Identify which cell holds the provided text, then report its (x, y) central coordinate. 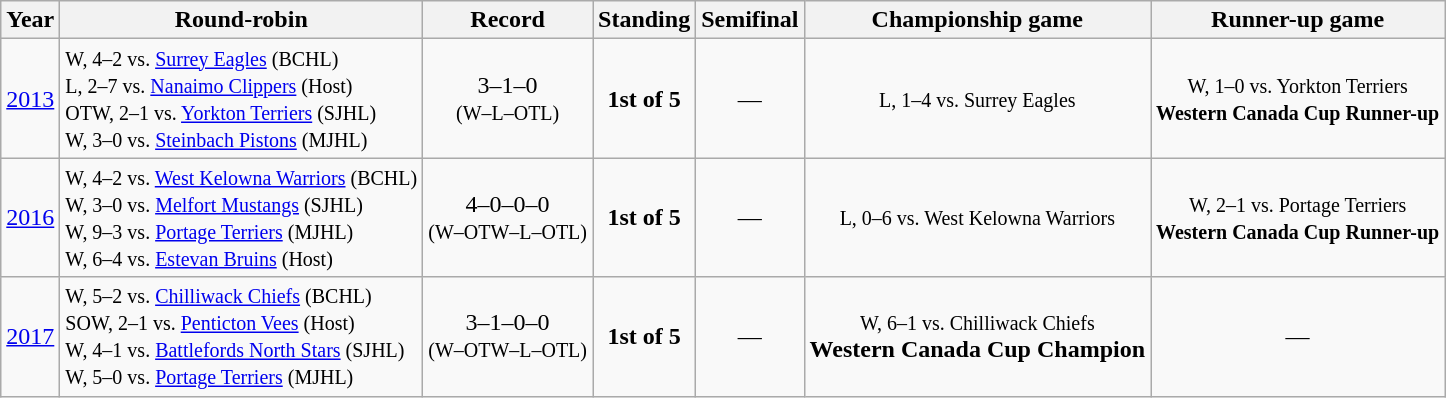
Championship game (977, 20)
Round-robin (242, 20)
W, 4–2 vs. Surrey Eagles (BCHL)L, 2–7 vs. Nanaimo Clippers (Host)OTW, 2–1 vs. Yorkton Terriers (SJHL)W, 3–0 vs. Steinbach Pistons (MJHL) (242, 98)
W, 2–1 vs. Portage TerriersWestern Canada Cup Runner-up (1298, 218)
W, 1–0 vs. Yorkton TerriersWestern Canada Cup Runner-up (1298, 98)
W, 5–2 vs. Chilliwack Chiefs (BCHL)SOW, 2–1 vs. Penticton Vees (Host)W, 4–1 vs. Battlefords North Stars (SJHL)W, 5–0 vs. Portage Terriers (MJHL) (242, 336)
W, 4–2 vs. West Kelowna Warriors (BCHL)W, 3–0 vs. Melfort Mustangs (SJHL)W, 9–3 vs. Portage Terriers (MJHL)W, 6–4 vs. Estevan Bruins (Host) (242, 218)
3–1–0–0(W–OTW–L–OTL) (508, 336)
L, 1–4 vs. Surrey Eagles (977, 98)
Semifinal (750, 20)
2016 (30, 218)
Year (30, 20)
2017 (30, 336)
L, 0–6 vs. West Kelowna Warriors (977, 218)
Standing (644, 20)
4–0–0–0(W–OTW–L–OTL) (508, 218)
2013 (30, 98)
Runner-up game (1298, 20)
3–1–0(W–L–OTL) (508, 98)
Record (508, 20)
W, 6–1 vs. Chilliwack ChiefsWestern Canada Cup Champion (977, 336)
